Return (x, y) of the center of cell containing provided text 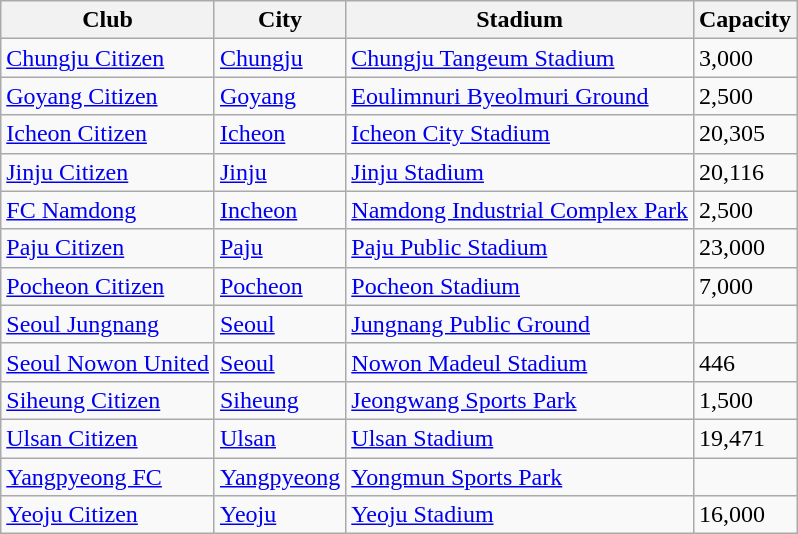
Seoul Jungnang (108, 324)
Goyang (280, 96)
Yangpyeong (280, 477)
Namdong Industrial Complex Park (520, 210)
Stadium (520, 20)
3,000 (744, 58)
Icheon City Stadium (520, 134)
Jungnang Public Ground (520, 324)
Goyang Citizen (108, 96)
Nowon Madeul Stadium (520, 362)
20,116 (744, 172)
Pocheon Citizen (108, 286)
Ulsan (280, 438)
Capacity (744, 20)
Seoul Nowon United (108, 362)
FC Namdong (108, 210)
City (280, 20)
Jinju (280, 172)
Yongmun Sports Park (520, 477)
Yangpyeong FC (108, 477)
Yeoju Citizen (108, 515)
Eoulimnuri Byeolmuri Ground (520, 96)
Ulsan Stadium (520, 438)
Pocheon Stadium (520, 286)
1,500 (744, 400)
Yeoju Stadium (520, 515)
Jeongwang Sports Park (520, 400)
Chungju (280, 58)
7,000 (744, 286)
Paju Public Stadium (520, 248)
Siheung (280, 400)
Icheon Citizen (108, 134)
16,000 (744, 515)
Pocheon (280, 286)
20,305 (744, 134)
Incheon (280, 210)
Jinju Stadium (520, 172)
Club (108, 20)
23,000 (744, 248)
Siheung Citizen (108, 400)
Chungju Citizen (108, 58)
446 (744, 362)
Jinju Citizen (108, 172)
Yeoju (280, 515)
Chungju Tangeum Stadium (520, 58)
19,471 (744, 438)
Icheon (280, 134)
Paju Citizen (108, 248)
Ulsan Citizen (108, 438)
Paju (280, 248)
